Return (X, Y) of the center of cell containing provided text 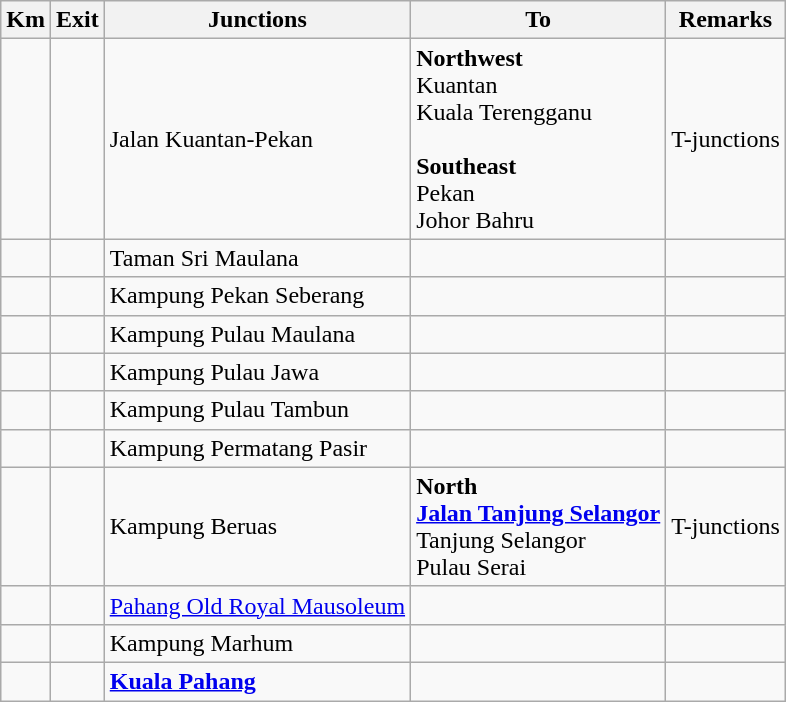
Northwest Kuantan Kuala TerengganuSoutheast Pekan Johor Bahru (538, 139)
Taman Sri Maulana (257, 258)
Jalan Kuantan-Pekan (257, 139)
Kampung Pulau Tambun (257, 410)
Exit (77, 20)
Kampung Permatang Pasir (257, 448)
North Jalan Tanjung SelangorTanjung SelangorPulau Serai (538, 526)
Kuala Pahang (257, 681)
To (538, 20)
Km (26, 20)
Remarks (726, 20)
Kampung Beruas (257, 526)
Kampung Pulau Maulana (257, 334)
Kampung Pulau Jawa (257, 372)
Pahang Old Royal Mausoleum (257, 605)
Kampung Pekan Seberang (257, 296)
Kampung Marhum (257, 643)
Junctions (257, 20)
